Search for the cell housing the specified text and yield its [X, Y] center coordinate. 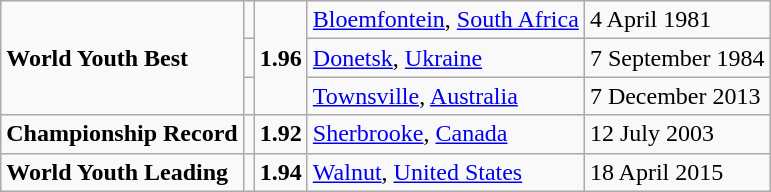
World Youth Leading [122, 172]
18 April 2015 [677, 172]
1.92 [280, 134]
Bloemfontein, South Africa [446, 20]
7 December 2013 [677, 96]
Townsville, Australia [446, 96]
Walnut, United States [446, 172]
Championship Record [122, 134]
1.94 [280, 172]
12 July 2003 [677, 134]
4 April 1981 [677, 20]
World Youth Best [122, 58]
Sherbrooke, Canada [446, 134]
7 September 1984 [677, 58]
Donetsk, Ukraine [446, 58]
1.96 [280, 58]
